From the cell containing the given text, extract its center point as [X, Y] coordinate. 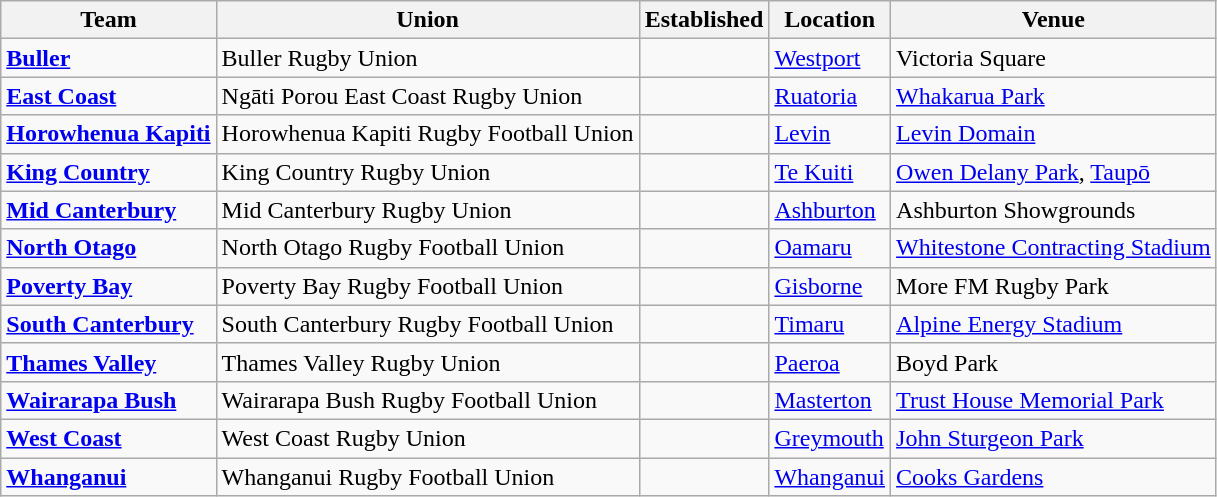
Levin Domain [1054, 134]
Mid Canterbury Rugby Union [428, 210]
Horowhenua Kapiti Rugby Football Union [428, 134]
More FM Rugby Park [1054, 286]
Whanganui Rugby Football Union [428, 477]
Buller [108, 58]
Cooks Gardens [1054, 477]
East Coast [108, 96]
Levin [830, 134]
Te Kuiti [830, 172]
Established [704, 20]
Whitestone Contracting Stadium [1054, 248]
Masterton [830, 400]
Paeroa [830, 362]
Ruatoria [830, 96]
Thames Valley Rugby Union [428, 362]
South Canterbury [108, 324]
John Sturgeon Park [1054, 438]
Mid Canterbury [108, 210]
Gisborne [830, 286]
Horowhenua Kapiti [108, 134]
Team [108, 20]
Venue [1054, 20]
Wairarapa Bush Rugby Football Union [428, 400]
Whakarua Park [1054, 96]
Greymouth [830, 438]
Buller Rugby Union [428, 58]
North Otago [108, 248]
Poverty Bay Rugby Football Union [428, 286]
Union [428, 20]
Location [830, 20]
Trust House Memorial Park [1054, 400]
King Country Rugby Union [428, 172]
Ashburton [830, 210]
Oamaru [830, 248]
Poverty Bay [108, 286]
West Coast Rugby Union [428, 438]
South Canterbury Rugby Football Union [428, 324]
Boyd Park [1054, 362]
Alpine Energy Stadium [1054, 324]
West Coast [108, 438]
Wairarapa Bush [108, 400]
Victoria Square [1054, 58]
Westport [830, 58]
North Otago Rugby Football Union [428, 248]
Timaru [830, 324]
Owen Delany Park, Taupō [1054, 172]
Ashburton Showgrounds [1054, 210]
King Country [108, 172]
Ngāti Porou East Coast Rugby Union [428, 96]
Thames Valley [108, 362]
